Detect which cell encompasses the target text, then output its [X, Y] center coordinate. 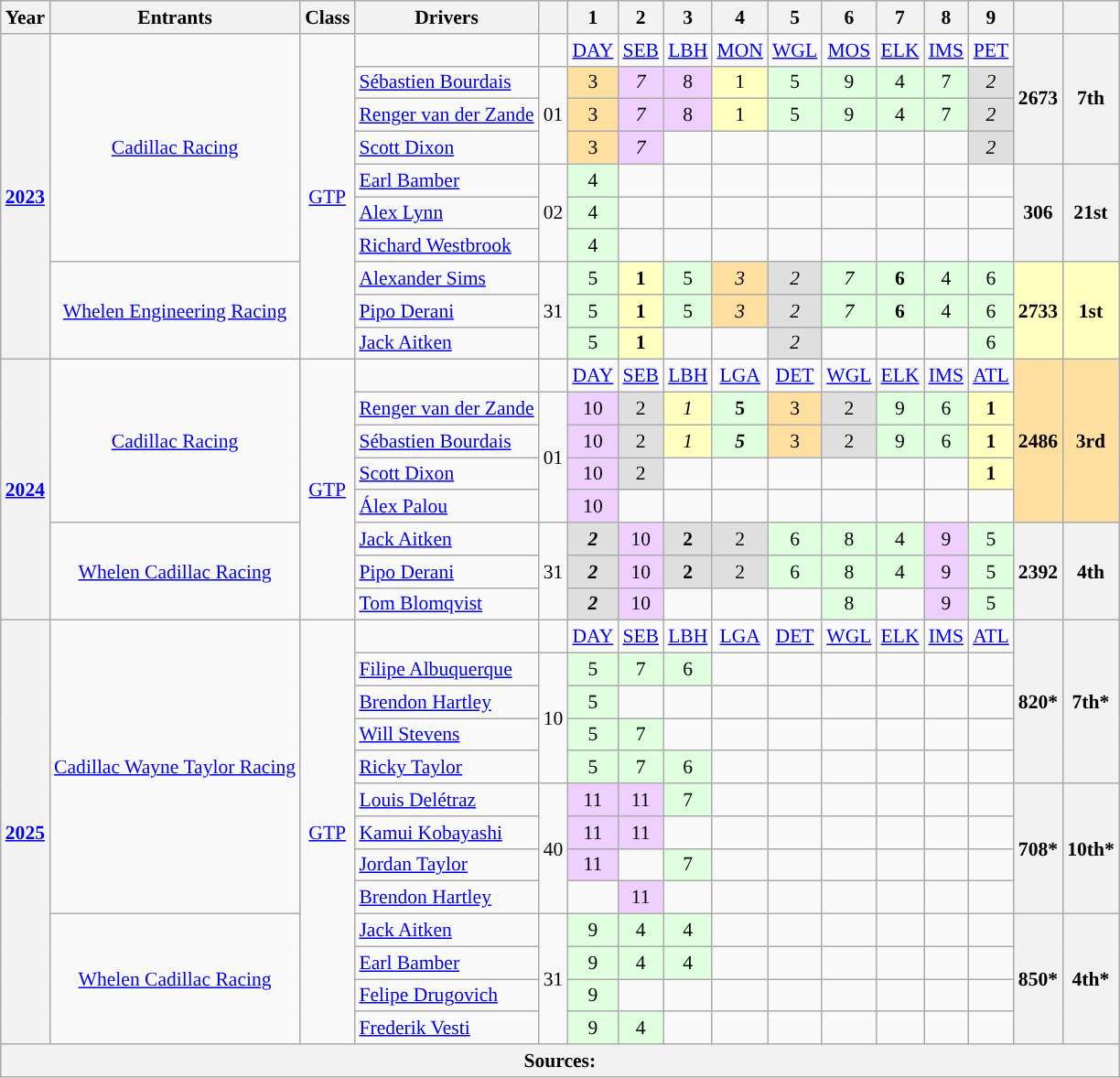
2023 [26, 197]
02 [554, 212]
820* [1038, 702]
2392 [1038, 571]
Ricky Taylor [447, 768]
Class [328, 17]
Richard Westbrook [447, 246]
2486 [1038, 441]
2733 [1038, 311]
Sources: [560, 1061]
2025 [26, 833]
850* [1038, 979]
708* [1038, 848]
2673 [1038, 99]
Drivers [447, 17]
1st [1091, 311]
Entrants [175, 17]
PET [991, 50]
Year [26, 17]
Whelen Engineering Racing [175, 311]
Alexander Sims [447, 278]
Kamui Kobayashi [447, 833]
Tom Blomqvist [447, 604]
7th [1091, 99]
Alex Lynn [447, 213]
Filipe Albuquerque [447, 670]
21st [1091, 212]
306 [1038, 212]
Jordan Taylor [447, 865]
4th [1091, 571]
Felipe Drugovich [447, 996]
Louis Delétraz [447, 800]
MOS [849, 50]
10th* [1091, 848]
MON [739, 50]
3rd [1091, 441]
Álex Palou [447, 507]
40 [554, 848]
2024 [26, 490]
Will Stevens [447, 735]
7th* [1091, 702]
Cadillac Wayne Taylor Racing [175, 767]
4th* [1091, 979]
Frederik Vesti [447, 1029]
